Search for the cell housing the specified text and yield its [x, y] center coordinate. 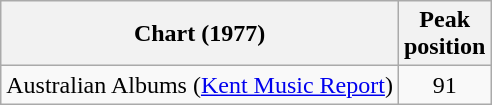
Australian Albums (Kent Music Report) [200, 85]
Peakposition [444, 34]
Chart (1977) [200, 34]
91 [444, 85]
